Scan for the cell matching the given text and deliver its [X, Y] coordinate at center. 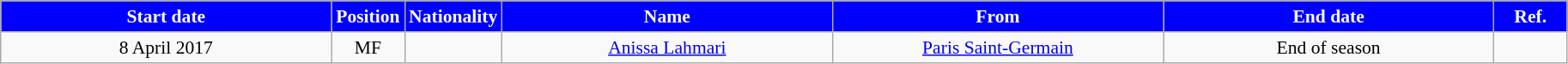
End date [1329, 16]
MF [368, 48]
Paris Saint-Germain [998, 48]
Ref. [1530, 16]
8 April 2017 [167, 48]
Nationality [453, 16]
End of season [1329, 48]
Start date [167, 16]
From [998, 16]
Position [368, 16]
Name [666, 16]
Anissa Lahmari [666, 48]
